Detect which cell encompasses the target text, then output its (x, y) center coordinate. 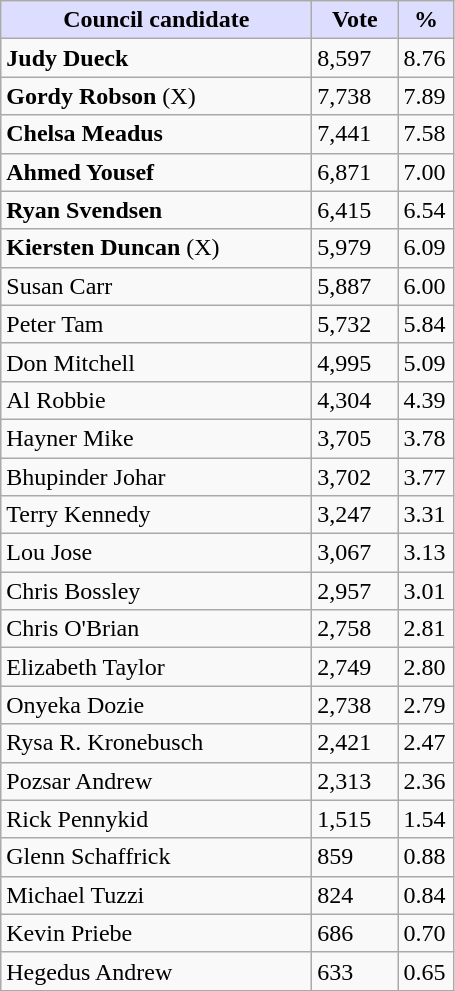
824 (355, 895)
Kiersten Duncan (X) (156, 248)
859 (355, 857)
4.39 (426, 400)
2.36 (426, 781)
Kevin Priebe (156, 933)
6.00 (426, 286)
1,515 (355, 819)
Michael Tuzzi (156, 895)
5,732 (355, 324)
8.76 (426, 58)
2.79 (426, 705)
5.09 (426, 362)
7,738 (355, 96)
Hegedus Andrew (156, 971)
Rick Pennykid (156, 819)
3.77 (426, 477)
Chris O'Brian (156, 629)
Pozsar Andrew (156, 781)
0.88 (426, 857)
Chris Bossley (156, 591)
Rysa R. Kronebusch (156, 743)
% (426, 20)
686 (355, 933)
7.00 (426, 172)
Al Robbie (156, 400)
633 (355, 971)
Ahmed Yousef (156, 172)
3.31 (426, 515)
7.58 (426, 134)
Chelsa Meadus (156, 134)
Lou Jose (156, 553)
2,421 (355, 743)
Elizabeth Taylor (156, 667)
3,247 (355, 515)
2.80 (426, 667)
4,304 (355, 400)
Judy Dueck (156, 58)
1.54 (426, 819)
Onyeka Dozie (156, 705)
2,758 (355, 629)
2,957 (355, 591)
Gordy Robson (X) (156, 96)
5.84 (426, 324)
Council candidate (156, 20)
6,871 (355, 172)
5,887 (355, 286)
4,995 (355, 362)
Susan Carr (156, 286)
0.84 (426, 895)
3.13 (426, 553)
7,441 (355, 134)
0.70 (426, 933)
3,067 (355, 553)
Bhupinder Johar (156, 477)
2,749 (355, 667)
3.01 (426, 591)
7.89 (426, 96)
Glenn Schaffrick (156, 857)
3,702 (355, 477)
0.65 (426, 971)
Don Mitchell (156, 362)
8,597 (355, 58)
2,738 (355, 705)
6.54 (426, 210)
Hayner Mike (156, 438)
Ryan Svendsen (156, 210)
3.78 (426, 438)
3,705 (355, 438)
Peter Tam (156, 324)
2.47 (426, 743)
Terry Kennedy (156, 515)
2.81 (426, 629)
5,979 (355, 248)
2,313 (355, 781)
6,415 (355, 210)
Vote (355, 20)
6.09 (426, 248)
